From the cell containing the given text, extract its center point as [x, y] coordinate. 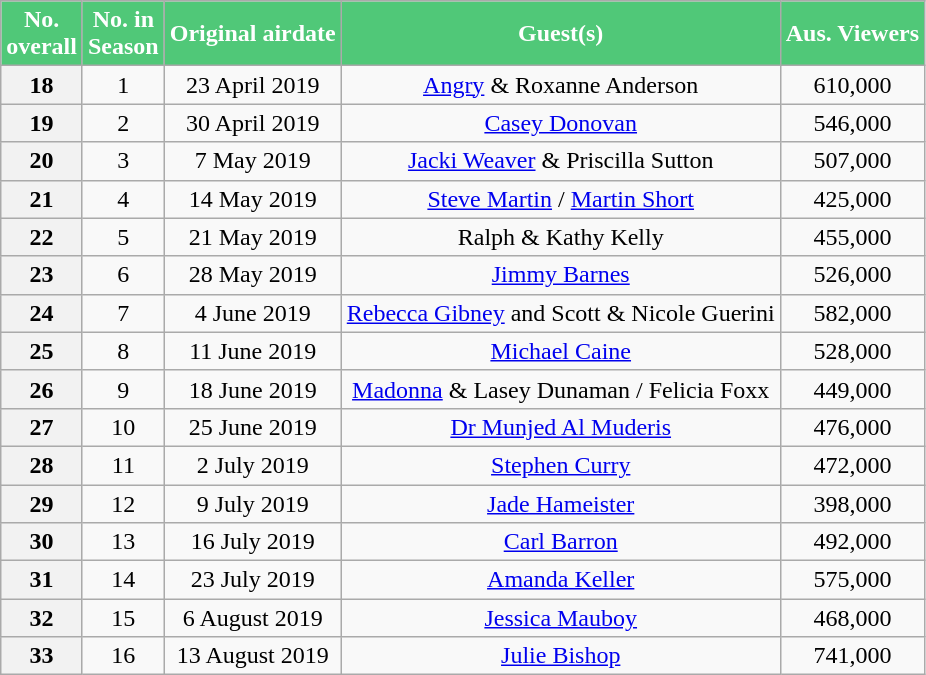
27 [42, 427]
575,000 [852, 580]
2 July 2019 [252, 465]
4 [123, 199]
23 April 2019 [252, 85]
Amanda Keller [560, 580]
Casey Donovan [560, 123]
No. inSeason [123, 34]
25 [42, 351]
398,000 [852, 503]
18 [42, 85]
24 [42, 313]
449,000 [852, 389]
23 July 2019 [252, 580]
Madonna & Lasey Dunaman / Felicia Foxx [560, 389]
Stephen Curry [560, 465]
Rebecca Gibney and Scott & Nicole Guerini [560, 313]
26 [42, 389]
28 May 2019 [252, 275]
23 [42, 275]
582,000 [852, 313]
546,000 [852, 123]
Dr Munjed Al Muderis [560, 427]
Steve Martin / Martin Short [560, 199]
472,000 [852, 465]
9 [123, 389]
455,000 [852, 237]
30 April 2019 [252, 123]
1 [123, 85]
15 [123, 618]
468,000 [852, 618]
18 June 2019 [252, 389]
30 [42, 542]
492,000 [852, 542]
11 June 2019 [252, 351]
425,000 [852, 199]
507,000 [852, 161]
476,000 [852, 427]
10 [123, 427]
19 [42, 123]
16 [123, 656]
13 [123, 542]
Jimmy Barnes [560, 275]
13 August 2019 [252, 656]
Michael Caine [560, 351]
2 [123, 123]
21 May 2019 [252, 237]
28 [42, 465]
Carl Barron [560, 542]
Julie Bishop [560, 656]
29 [42, 503]
22 [42, 237]
528,000 [852, 351]
33 [42, 656]
14 [123, 580]
12 [123, 503]
Original airdate [252, 34]
No. overall [42, 34]
Angry & Roxanne Anderson [560, 85]
16 July 2019 [252, 542]
11 [123, 465]
Guest(s) [560, 34]
3 [123, 161]
32 [42, 618]
5 [123, 237]
Jacki Weaver & Priscilla Sutton [560, 161]
14 May 2019 [252, 199]
8 [123, 351]
Jade Hameister [560, 503]
7 [123, 313]
20 [42, 161]
Ralph & Kathy Kelly [560, 237]
610,000 [852, 85]
7 May 2019 [252, 161]
9 July 2019 [252, 503]
526,000 [852, 275]
31 [42, 580]
4 June 2019 [252, 313]
21 [42, 199]
741,000 [852, 656]
Jessica Mauboy [560, 618]
Aus. Viewers [852, 34]
6 August 2019 [252, 618]
25 June 2019 [252, 427]
6 [123, 275]
